Detect which cell encompasses the target text, then output its (x, y) center coordinate. 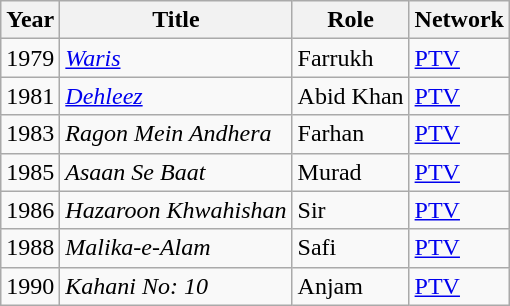
Network (459, 20)
Farhan (350, 134)
Anjam (350, 286)
1983 (30, 134)
1990 (30, 286)
Murad (350, 172)
Malika-e-Alam (176, 248)
Sir (350, 210)
1986 (30, 210)
Kahani No: 10 (176, 286)
Title (176, 20)
1985 (30, 172)
Farrukh (350, 58)
Year (30, 20)
Hazaroon Khwahishan (176, 210)
Ragon Mein Andhera (176, 134)
Safi (350, 248)
Dehleez (176, 96)
Abid Khan (350, 96)
Waris (176, 58)
Asaan Se Baat (176, 172)
1979 (30, 58)
1981 (30, 96)
Role (350, 20)
1988 (30, 248)
